Detect which cell encompasses the target text, then output its (X, Y) center coordinate. 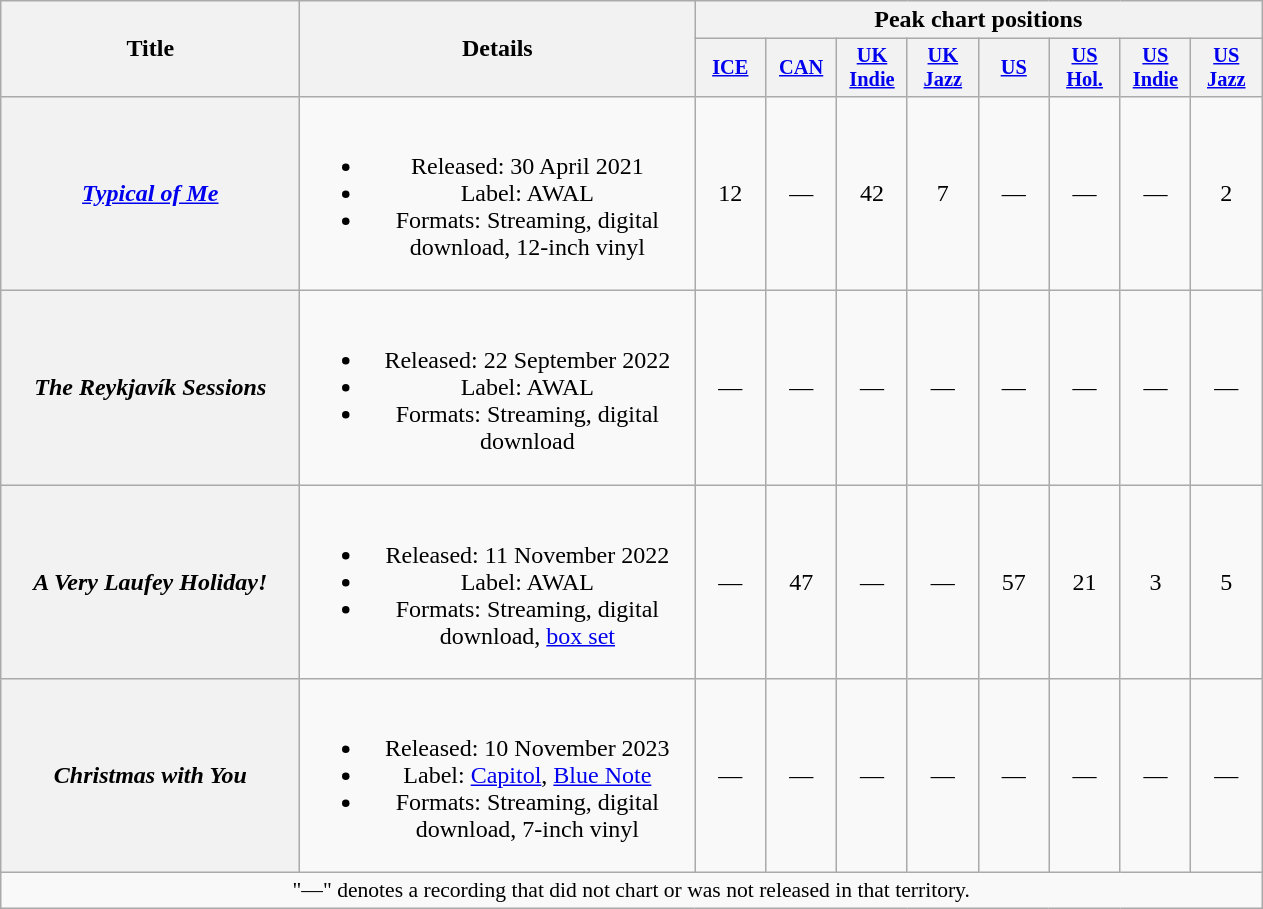
2 (1226, 193)
USHol. (1084, 68)
Released: 22 September 2022Label: AWALFormats: Streaming, digital download (498, 388)
USIndie (1156, 68)
57 (1014, 582)
US (1014, 68)
7 (942, 193)
UKIndie (872, 68)
12 (730, 193)
47 (802, 582)
Released: 30 April 2021Label: AWALFormats: Streaming, digital download, 12-inch vinyl (498, 193)
The Reykjavík Sessions (150, 388)
21 (1084, 582)
Peak chart positions (978, 20)
Christmas with You (150, 776)
A Very Laufey Holiday! (150, 582)
5 (1226, 582)
42 (872, 193)
"—" denotes a recording that did not chart or was not released in that territory. (632, 891)
USJazz (1226, 68)
Details (498, 49)
3 (1156, 582)
Released: 11 November 2022Label: AWALFormats: Streaming, digital download, box set (498, 582)
UKJazz (942, 68)
Released: 10 November 2023Label: Capitol, Blue NoteFormats: Streaming, digital download, 7-inch vinyl (498, 776)
ICE (730, 68)
Title (150, 49)
CAN (802, 68)
Typical of Me (150, 193)
